Locate the cell with the specified text and output its [X, Y] center coordinate. 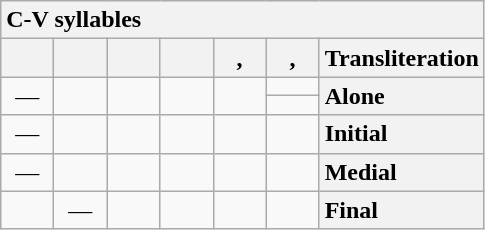
C-V syllables [243, 20]
Alone [402, 96]
Medial [402, 172]
Transliteration [402, 58]
Initial [402, 134]
Final [402, 210]
